Output the [X, Y] coordinate of the center of the cell containing the given text.  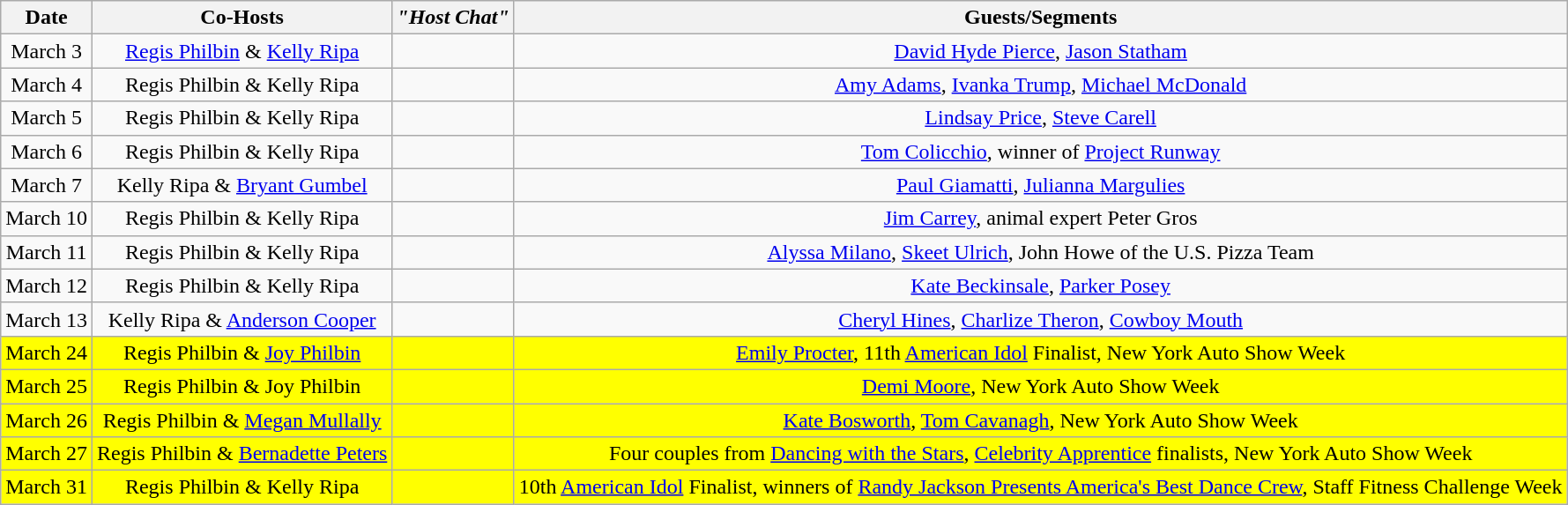
Kate Beckinsale, Parker Posey [1040, 286]
March 10 [47, 219]
Alyssa Milano, Skeet Ulrich, John Howe of the U.S. Pizza Team [1040, 252]
Kelly Ripa & Anderson Cooper [242, 319]
Paul Giamatti, Julianna Margulies [1040, 185]
Emily Procter, 11th American Idol Finalist, New York Auto Show Week [1040, 353]
Lindsay Price, Steve Carell [1040, 118]
March 27 [47, 454]
March 7 [47, 185]
March 4 [47, 85]
Cheryl Hines, Charlize Theron, Cowboy Mouth [1040, 319]
Tom Colicchio, winner of Project Runway [1040, 152]
Regis Philbin & Megan Mullally [242, 420]
March 6 [47, 152]
March 24 [47, 353]
Jim Carrey, animal expert Peter Gros [1040, 219]
Amy Adams, Ivanka Trump, Michael McDonald [1040, 85]
March 3 [47, 51]
"Host Chat" [453, 18]
Date [47, 18]
March 5 [47, 118]
Co-Hosts [242, 18]
March 13 [47, 319]
March 11 [47, 252]
Kate Bosworth, Tom Cavanagh, New York Auto Show Week [1040, 420]
Kelly Ripa & Bryant Gumbel [242, 185]
Guests/Segments [1040, 18]
David Hyde Pierce, Jason Statham [1040, 51]
Regis Philbin & Bernadette Peters [242, 454]
10th American Idol Finalist, winners of Randy Jackson Presents America's Best Dance Crew, Staff Fitness Challenge Week [1040, 487]
March 31 [47, 487]
March 12 [47, 286]
Four couples from Dancing with the Stars, Celebrity Apprentice finalists, New York Auto Show Week [1040, 454]
Demi Moore, New York Auto Show Week [1040, 386]
March 26 [47, 420]
March 25 [47, 386]
